Capture the cell that displays the provided text and extract its [x, y] central coordinate. 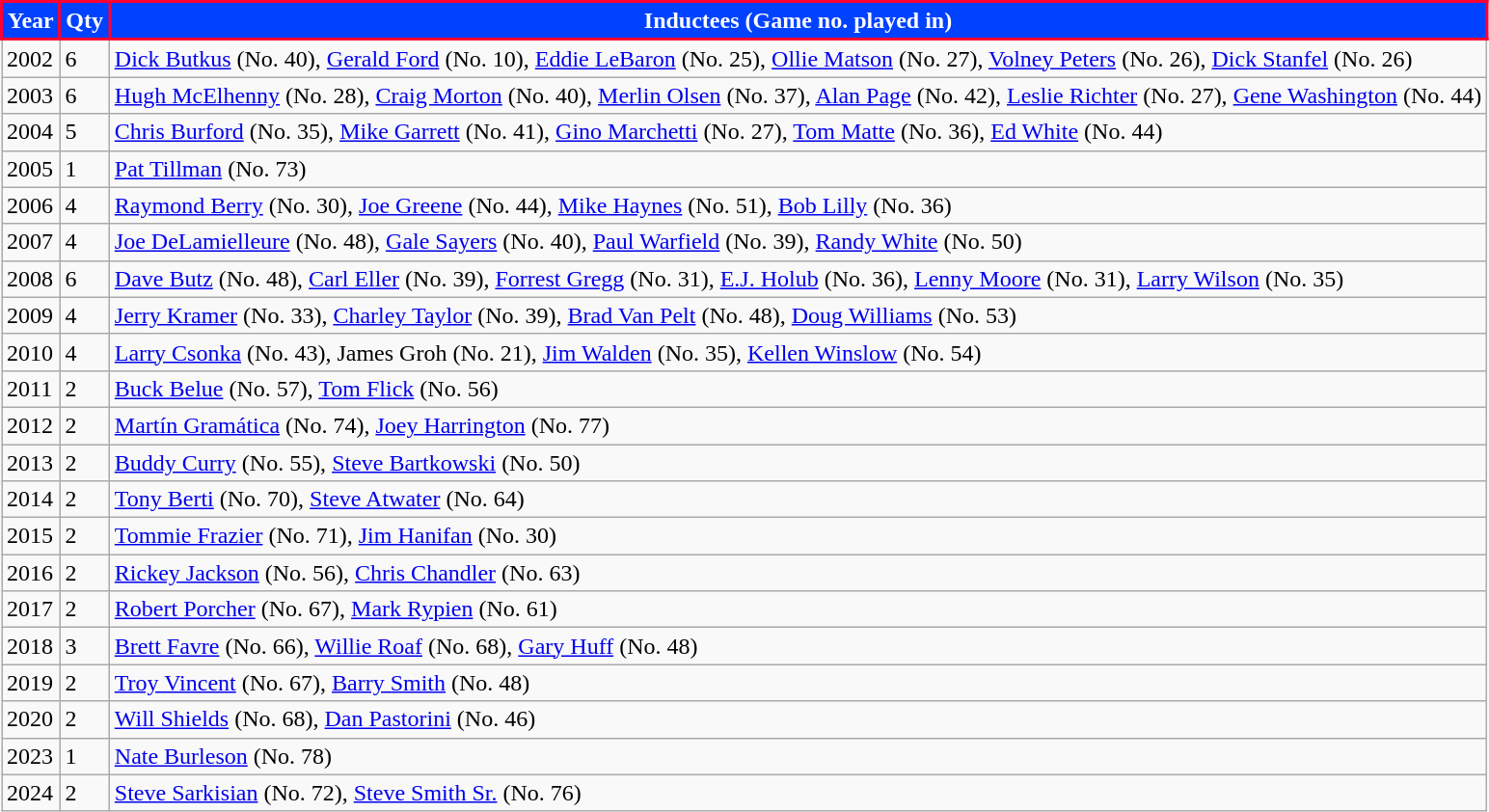
2018 [31, 646]
2017 [31, 609]
Hugh McElhenny (No. 28), Craig Morton (No. 40), Merlin Olsen (No. 37), Alan Page (No. 42), Leslie Richter (No. 27), Gene Washington (No. 44) [798, 95]
2015 [31, 536]
Year [31, 21]
2014 [31, 500]
Troy Vincent (No. 67), Barry Smith (No. 48) [798, 683]
2011 [31, 389]
Dick Butkus (No. 40), Gerald Ford (No. 10), Eddie LeBaron (No. 25), Ollie Matson (No. 27), Volney Peters (No. 26), Dick Stanfel (No. 26) [798, 58]
Buddy Curry (No. 55), Steve Bartkowski (No. 50) [798, 462]
Tommie Frazier (No. 71), Jim Hanifan (No. 30) [798, 536]
Inductees (Game no. played in) [798, 21]
Steve Sarkisian (No. 72), Steve Smith Sr. (No. 76) [798, 793]
Larry Csonka (No. 43), James Groh (No. 21), Jim Walden (No. 35), Kellen Winslow (No. 54) [798, 352]
Martín Gramática (No. 74), Joey Harrington (No. 77) [798, 425]
2008 [31, 279]
5 [85, 132]
Buck Belue (No. 57), Tom Flick (No. 56) [798, 389]
2002 [31, 58]
Jerry Kramer (No. 33), Charley Taylor (No. 39), Brad Van Pelt (No. 48), Doug Williams (No. 53) [798, 315]
Dave Butz (No. 48), Carl Eller (No. 39), Forrest Gregg (No. 31), E.J. Holub (No. 36), Lenny Moore (No. 31), Larry Wilson (No. 35) [798, 279]
2004 [31, 132]
2023 [31, 756]
Tony Berti (No. 70), Steve Atwater (No. 64) [798, 500]
2006 [31, 205]
2013 [31, 462]
Raymond Berry (No. 30), Joe Greene (No. 44), Mike Haynes (No. 51), Bob Lilly (No. 36) [798, 205]
Chris Burford (No. 35), Mike Garrett (No. 41), Gino Marchetti (No. 27), Tom Matte (No. 36), Ed White (No. 44) [798, 132]
2024 [31, 793]
2010 [31, 352]
Qty [85, 21]
2020 [31, 719]
2019 [31, 683]
Nate Burleson (No. 78) [798, 756]
2007 [31, 242]
2005 [31, 169]
Rickey Jackson (No. 56), Chris Chandler (No. 63) [798, 573]
2012 [31, 425]
Will Shields (No. 68), Dan Pastorini (No. 46) [798, 719]
Joe DeLamielleure (No. 48), Gale Sayers (No. 40), Paul Warfield (No. 39), Randy White (No. 50) [798, 242]
2003 [31, 95]
Brett Favre (No. 66), Willie Roaf (No. 68), Gary Huff (No. 48) [798, 646]
3 [85, 646]
2009 [31, 315]
Pat Tillman (No. 73) [798, 169]
2016 [31, 573]
Robert Porcher (No. 67), Mark Rypien (No. 61) [798, 609]
